Provide the [X, Y] coordinate of the cell's center where the given text is located.  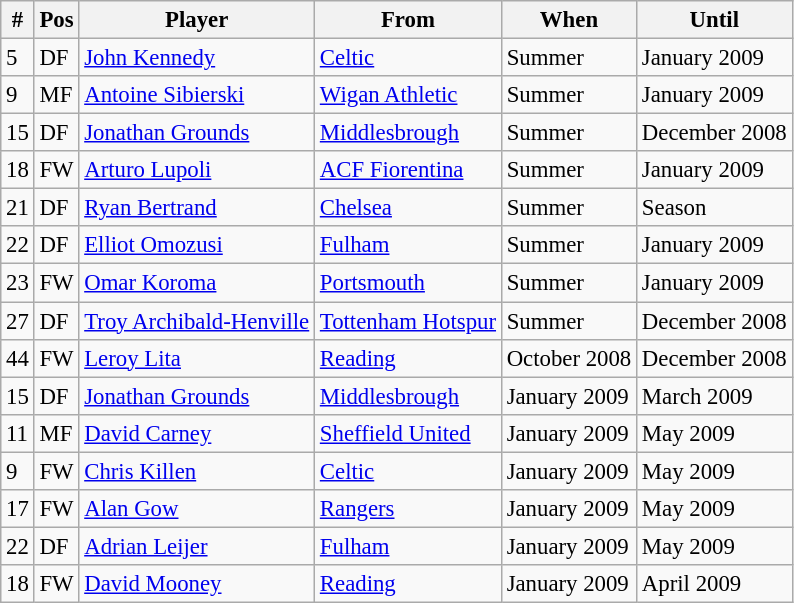
David Carney [197, 433]
Adrian Leijer [197, 546]
Wigan Athletic [408, 95]
Sheffield United [408, 433]
Rangers [408, 509]
Arturo Lupoli [197, 170]
Tottenham Hotspur [408, 321]
Until [714, 20]
Alan Gow [197, 509]
April 2009 [714, 584]
23 [18, 283]
21 [18, 208]
Pos [56, 20]
Player [197, 20]
Leroy Lita [197, 358]
# [18, 20]
Chris Killen [197, 471]
Elliot Omozusi [197, 245]
17 [18, 509]
When [568, 20]
Season [714, 208]
October 2008 [568, 358]
5 [18, 58]
Portsmouth [408, 283]
11 [18, 433]
Omar Koroma [197, 283]
27 [18, 321]
March 2009 [714, 396]
John Kennedy [197, 58]
Chelsea [408, 208]
Ryan Bertrand [197, 208]
David Mooney [197, 584]
Troy Archibald-Henville [197, 321]
Antoine Sibierski [197, 95]
From [408, 20]
ACF Fiorentina [408, 170]
44 [18, 358]
